Capture the cell that displays the provided text and extract its [X, Y] central coordinate. 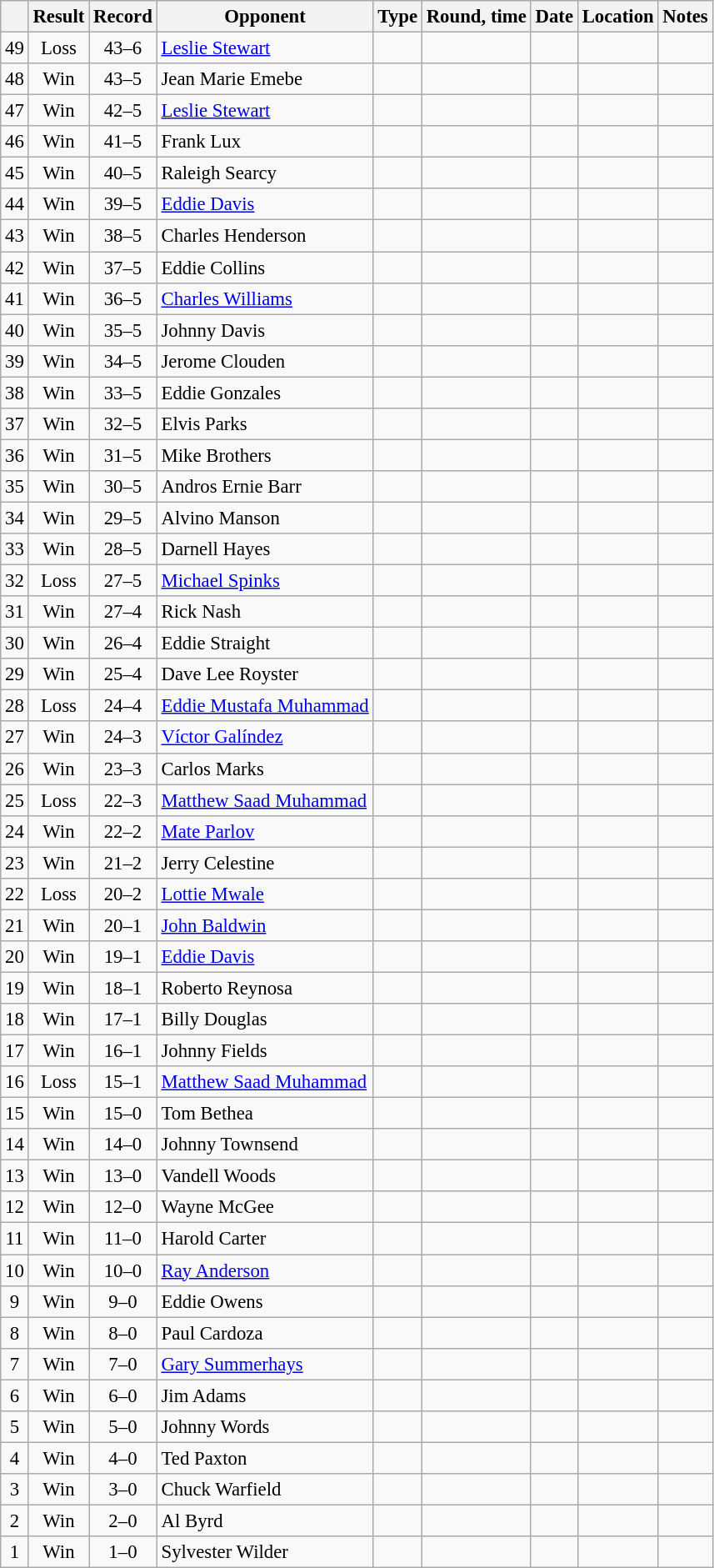
33–5 [123, 393]
Andros Ernie Barr [265, 487]
Sylvester Wilder [265, 1552]
6–0 [123, 1395]
24 [15, 831]
Johnny Fields [265, 1051]
18–1 [123, 988]
Wayne McGee [265, 1208]
Jerome Clouden [265, 361]
37 [15, 424]
Frank Lux [265, 142]
39–5 [123, 204]
Johnny Townsend [265, 1145]
12–0 [123, 1208]
27–4 [123, 612]
15 [15, 1114]
40–5 [123, 173]
2–0 [123, 1520]
6 [15, 1395]
20 [15, 957]
30–5 [123, 487]
15–1 [123, 1082]
41–5 [123, 142]
15–0 [123, 1114]
36–5 [123, 298]
10 [15, 1270]
26 [15, 769]
Dave Lee Royster [265, 674]
Tom Bethea [265, 1114]
Johnny Words [265, 1427]
Vandell Woods [265, 1176]
11 [15, 1239]
20–1 [123, 925]
27 [15, 738]
12 [15, 1208]
40 [15, 330]
19 [15, 988]
24–3 [123, 738]
Round, time [477, 17]
44 [15, 204]
Elvis Parks [265, 424]
49 [15, 48]
Ray Anderson [265, 1270]
37–5 [123, 268]
8 [15, 1333]
39 [15, 361]
3 [15, 1490]
32 [15, 581]
34 [15, 518]
Location [618, 17]
Rick Nash [265, 612]
Michael Spinks [265, 581]
17–1 [123, 1019]
Billy Douglas [265, 1019]
30 [15, 644]
Charles Henderson [265, 236]
Raleigh Searcy [265, 173]
Type [397, 17]
1–0 [123, 1552]
38–5 [123, 236]
47 [15, 111]
Lottie Mwale [265, 894]
38 [15, 393]
45 [15, 173]
42–5 [123, 111]
27–5 [123, 581]
19–1 [123, 957]
24–4 [123, 706]
23 [15, 863]
23–3 [123, 769]
36 [15, 455]
Harold Carter [265, 1239]
Charles Williams [265, 298]
Opponent [265, 17]
Result [58, 17]
33 [15, 549]
Chuck Warfield [265, 1490]
Jean Marie Emebe [265, 79]
Roberto Reynosa [265, 988]
John Baldwin [265, 925]
5 [15, 1427]
14–0 [123, 1145]
Jim Adams [265, 1395]
Record [123, 17]
9–0 [123, 1301]
16 [15, 1082]
18 [15, 1019]
2 [15, 1520]
9 [15, 1301]
Eddie Owens [265, 1301]
17 [15, 1051]
5–0 [123, 1427]
3–0 [123, 1490]
Ted Paxton [265, 1458]
Mate Parlov [265, 831]
28–5 [123, 549]
31–5 [123, 455]
Gary Summerhays [265, 1364]
21–2 [123, 863]
Notes [685, 17]
Jerry Celestine [265, 863]
28 [15, 706]
14 [15, 1145]
32–5 [123, 424]
13–0 [123, 1176]
1 [15, 1552]
48 [15, 79]
Carlos Marks [265, 769]
Víctor Galíndez [265, 738]
Darnell Hayes [265, 549]
7–0 [123, 1364]
22–3 [123, 800]
35–5 [123, 330]
43–5 [123, 79]
20–2 [123, 894]
4 [15, 1458]
11–0 [123, 1239]
7 [15, 1364]
Eddie Mustafa Muhammad [265, 706]
25–4 [123, 674]
42 [15, 268]
Paul Cardoza [265, 1333]
22–2 [123, 831]
4–0 [123, 1458]
26–4 [123, 644]
35 [15, 487]
8–0 [123, 1333]
29 [15, 674]
22 [15, 894]
41 [15, 298]
Alvino Manson [265, 518]
16–1 [123, 1051]
43 [15, 236]
Johnny Davis [265, 330]
46 [15, 142]
29–5 [123, 518]
Date [554, 17]
Eddie Collins [265, 268]
Mike Brothers [265, 455]
25 [15, 800]
34–5 [123, 361]
13 [15, 1176]
10–0 [123, 1270]
Al Byrd [265, 1520]
43–6 [123, 48]
Eddie Gonzales [265, 393]
Eddie Straight [265, 644]
31 [15, 612]
21 [15, 925]
